Extract the (X, Y) coordinate from the center of the cell holding the provided text.  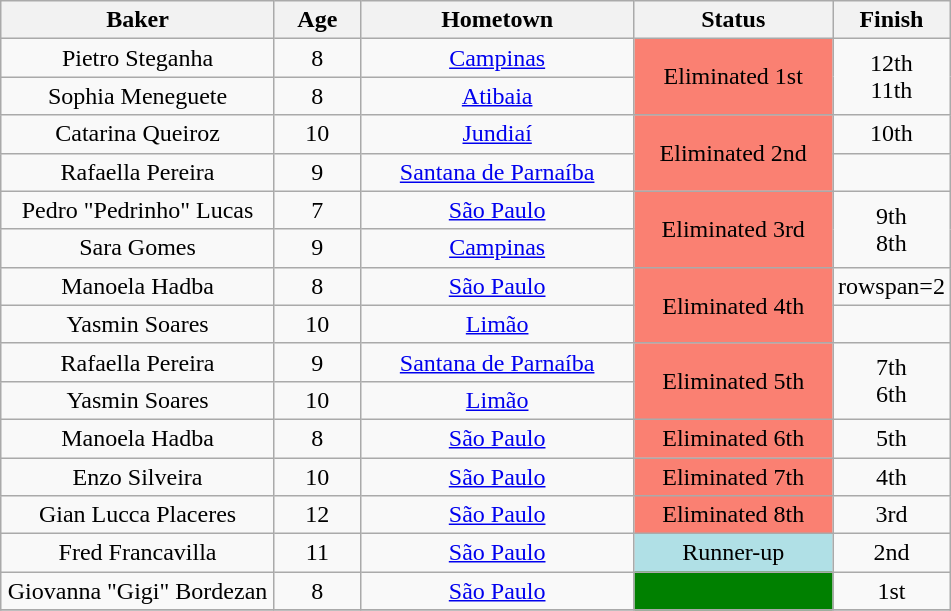
Pedro "Pedrinho" Lucas (138, 210)
Eliminated 6th (734, 438)
10th (891, 134)
1st (891, 591)
4th (891, 477)
7 (317, 210)
Atibaia (497, 96)
11 (317, 553)
9th8th (891, 229)
Eliminated 5th (734, 381)
Eliminated 1st (734, 77)
Age (317, 20)
Enzo Silveira (138, 477)
5th (891, 438)
Sophia Meneguete (138, 96)
Runner-up (734, 553)
Eliminated 8th (734, 515)
Sara Gomes (138, 248)
Hometown (497, 20)
Catarina Queiroz (138, 134)
rowspan=2 (891, 286)
Baker (138, 20)
Eliminated 3rd (734, 229)
Status (734, 20)
7th6th (891, 381)
2nd (891, 553)
Eliminated 2nd (734, 153)
Pietro Steganha (138, 58)
3rd (891, 515)
12 (317, 515)
Eliminated 7th (734, 477)
Finish (891, 20)
Giovanna "Gigi" Bordezan (138, 591)
Eliminated 4th (734, 305)
Jundiaí (497, 134)
Gian Lucca Placeres (138, 515)
Fred Francavilla (138, 553)
12th11th (891, 77)
